Determine the (X, Y) coordinate at the center of the cell enclosing the given text.  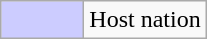
Host nation (145, 20)
